Determine the (x, y) coordinate at the center of the cell enclosing the given text.  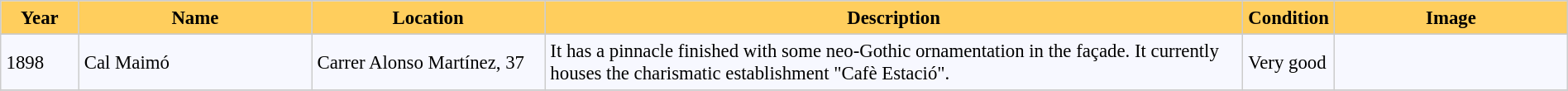
Location (428, 17)
1898 (40, 62)
Cal Maimó (195, 62)
Condition (1288, 17)
Name (195, 17)
Image (1451, 17)
It has a pinnacle finished with some neo-Gothic ornamentation in the façade. It currently houses the charismatic establishment "Cafè Estació". (894, 62)
Very good (1288, 62)
Description (894, 17)
Carrer Alonso Martínez, 37 (428, 62)
Year (40, 17)
